Find where the given text appears and provide that cell's center as [X, Y] coordinate. 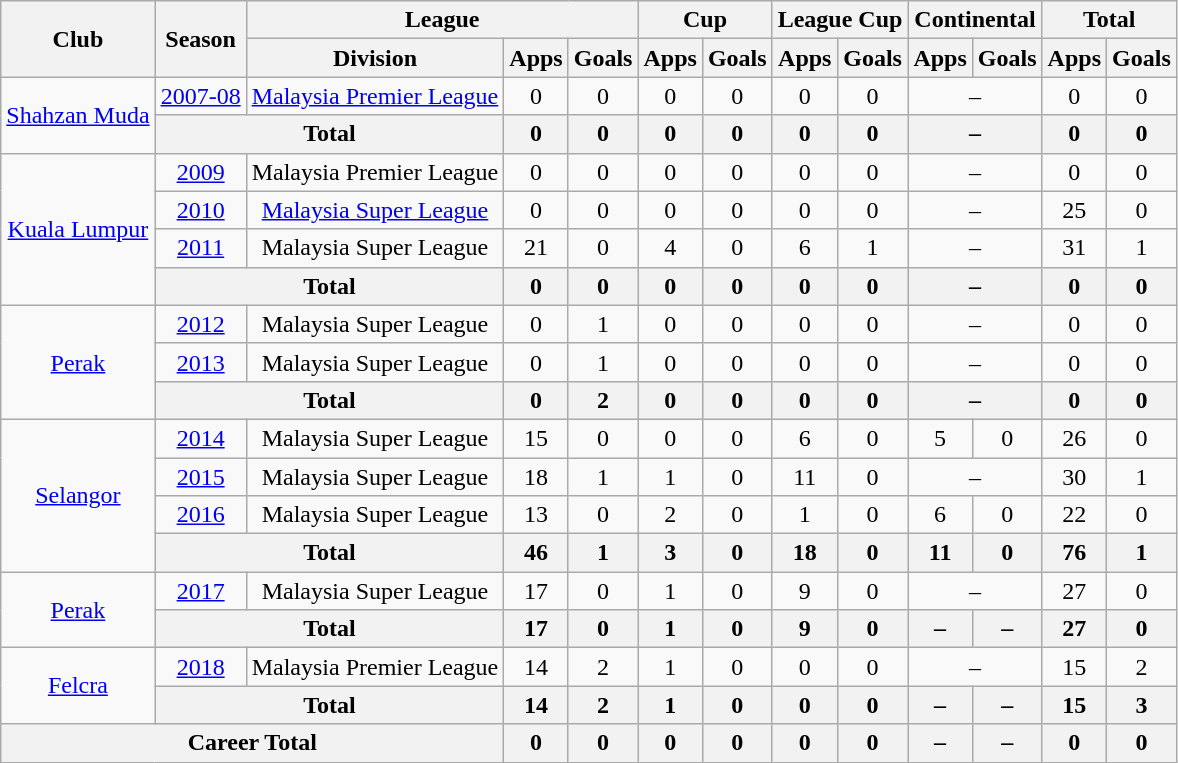
21 [536, 248]
League Cup [840, 20]
4 [670, 248]
Cup [705, 20]
30 [1074, 477]
Club [78, 39]
13 [536, 515]
76 [1074, 553]
Felcra [78, 686]
Division [375, 58]
2017 [200, 591]
Continental [975, 20]
League [442, 20]
2012 [200, 324]
2014 [200, 438]
31 [1074, 248]
26 [1074, 438]
22 [1074, 515]
46 [536, 553]
Career Total [252, 743]
2011 [200, 248]
2009 [200, 172]
5 [940, 438]
2015 [200, 477]
Season [200, 39]
2013 [200, 362]
2016 [200, 515]
Selangor [78, 495]
25 [1074, 210]
Kuala Lumpur [78, 229]
2018 [200, 667]
Shahzan Muda [78, 115]
2007-08 [200, 96]
2010 [200, 210]
